Detect which cell encompasses the target text, then output its (x, y) center coordinate. 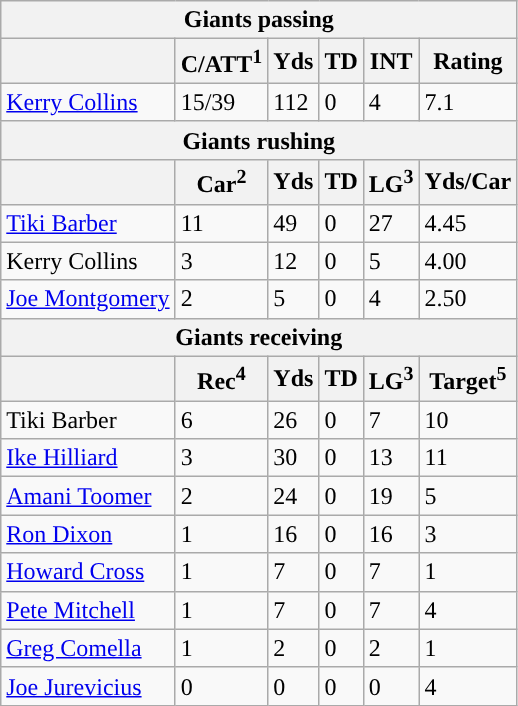
Pete Mitchell (88, 610)
Ike Hilliard (88, 458)
Car2 (222, 182)
6 (222, 420)
2.50 (468, 299)
Giants passing (259, 20)
15/39 (222, 102)
4.45 (468, 223)
Amani Toomer (88, 496)
Rating (468, 62)
Rec4 (222, 378)
112 (294, 102)
4.00 (468, 261)
Joe Jurevicius (88, 686)
Greg Comella (88, 648)
Giants receiving (259, 337)
Ron Dixon (88, 534)
26 (294, 420)
12 (294, 261)
10 (468, 420)
Target5 (468, 378)
13 (391, 458)
30 (294, 458)
Yds/Car (468, 182)
INT (391, 62)
24 (294, 496)
27 (391, 223)
7.1 (468, 102)
Joe Montgomery (88, 299)
C/ATT1 (222, 62)
Howard Cross (88, 572)
49 (294, 223)
19 (391, 496)
Giants rushing (259, 140)
